Return the (x, y) coordinate for the center point of the cell that contains the specified text.  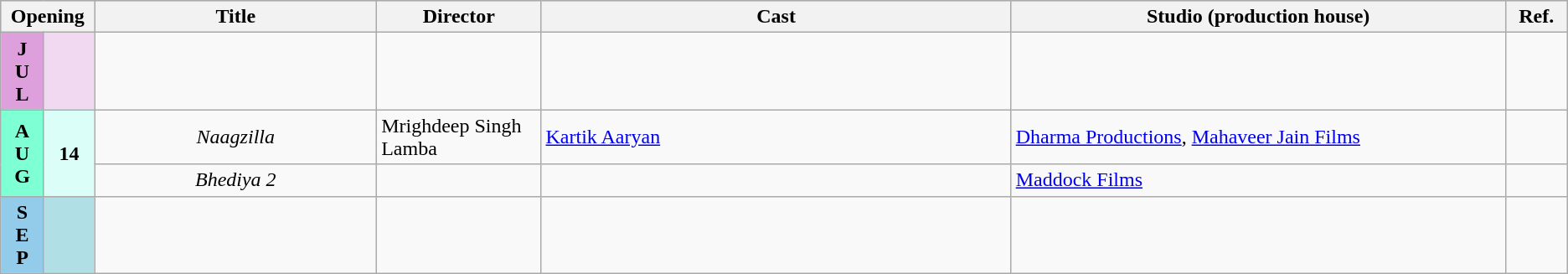
Bhediya 2 (236, 180)
Opening (48, 17)
Kartik Aaryan (776, 137)
Naagzilla (236, 137)
Studio (production house) (1258, 17)
JUL (22, 71)
Dharma Productions, Mahaveer Jain Films (1258, 137)
Director (459, 17)
Cast (776, 17)
14 (69, 153)
AUG (22, 153)
Maddock Films (1258, 180)
SEP (22, 235)
Mrighdeep Singh Lamba (459, 137)
Title (236, 17)
Ref. (1536, 17)
